Scan for the cell matching the given text and deliver its [x, y] coordinate at center. 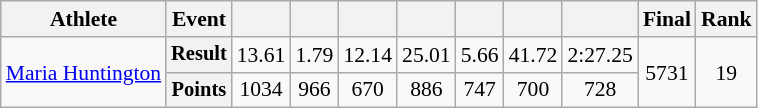
670 [368, 90]
Event [199, 19]
Points [199, 90]
Rank [726, 19]
700 [534, 90]
728 [600, 90]
966 [314, 90]
12.14 [368, 55]
2:27.25 [600, 55]
41.72 [534, 55]
25.01 [426, 55]
747 [480, 90]
13.61 [262, 55]
Final [667, 19]
1034 [262, 90]
886 [426, 90]
Result [199, 55]
Maria Huntington [84, 72]
1.79 [314, 55]
19 [726, 72]
Athlete [84, 19]
5731 [667, 72]
5.66 [480, 55]
